From the cell containing the given text, extract its center point as (x, y) coordinate. 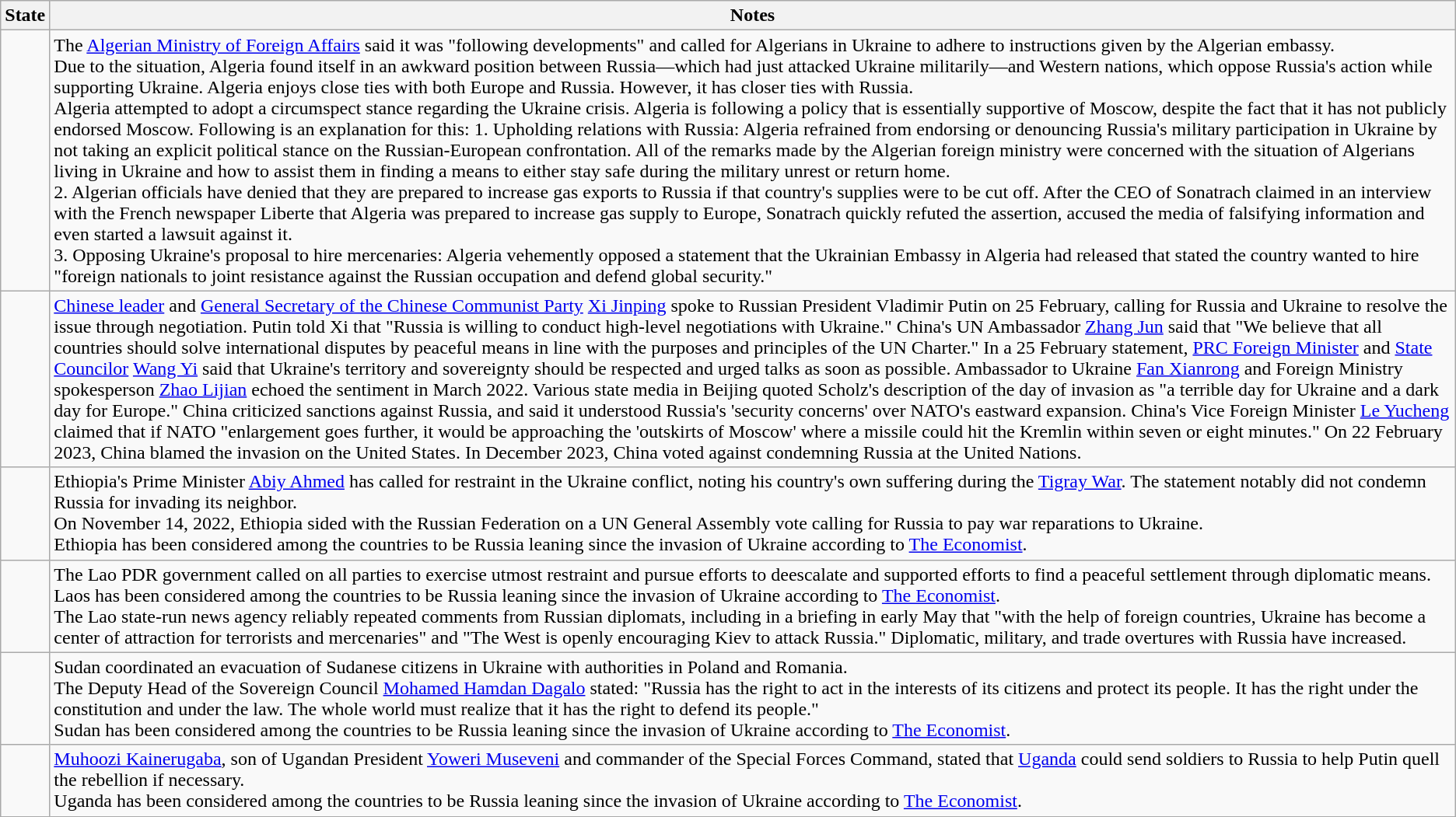
State (25, 16)
Notes (753, 16)
